Output the (x, y) coordinate of the center of the cell containing the given text.  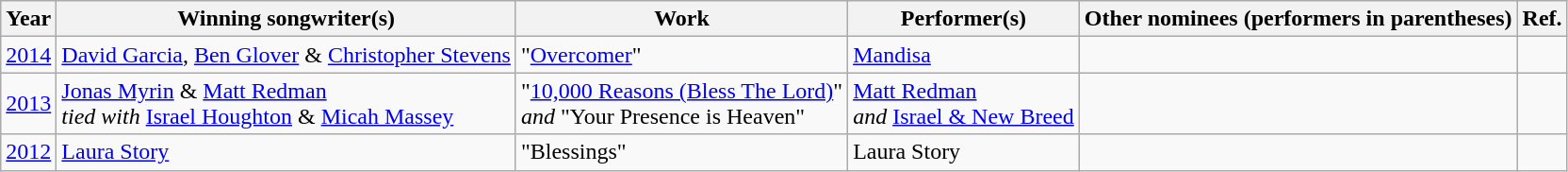
2013 (28, 104)
2012 (28, 152)
Ref. (1542, 19)
Other nominees (performers in parentheses) (1298, 19)
Year (28, 19)
"10,000 Reasons (Bless The Lord)"and "Your Presence is Heaven" (681, 104)
Jonas Myrin & Matt Redmantied with Israel Houghton & Micah Massey (286, 104)
David Garcia, Ben Glover & Christopher Stevens (286, 55)
Winning songwriter(s) (286, 19)
"Blessings" (681, 152)
Performer(s) (964, 19)
Matt Redmanand Israel & New Breed (964, 104)
"Overcomer" (681, 55)
Work (681, 19)
2014 (28, 55)
Mandisa (964, 55)
